Return the (X, Y) coordinate for the center point of the cell that contains the specified text.  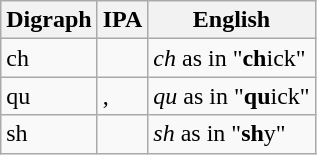
qu (49, 96)
Digraph (49, 20)
ch as in "chick" (232, 58)
sh as in "shy" (232, 134)
qu as in "quick" (232, 96)
sh (49, 134)
, (122, 96)
English (232, 20)
ch (49, 58)
IPA (122, 20)
